Scan for the cell matching the given text and deliver its [X, Y] coordinate at center. 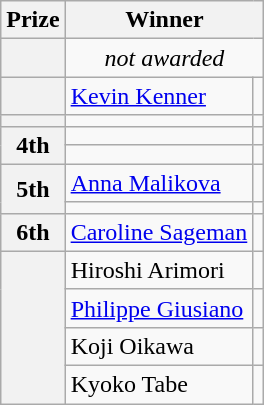
Caroline Sageman [159, 232]
Winner [164, 20]
Hiroshi Arimori [159, 270]
Koji Oikawa [159, 346]
Anna Malikova [159, 183]
6th [33, 232]
5th [33, 188]
Kyoko Tabe [159, 384]
not awarded [164, 58]
Philippe Giusiano [159, 308]
Kevin Kenner [159, 96]
4th [33, 145]
Prize [33, 20]
